Return the [x, y] coordinate for the center point of the cell that contains the specified text.  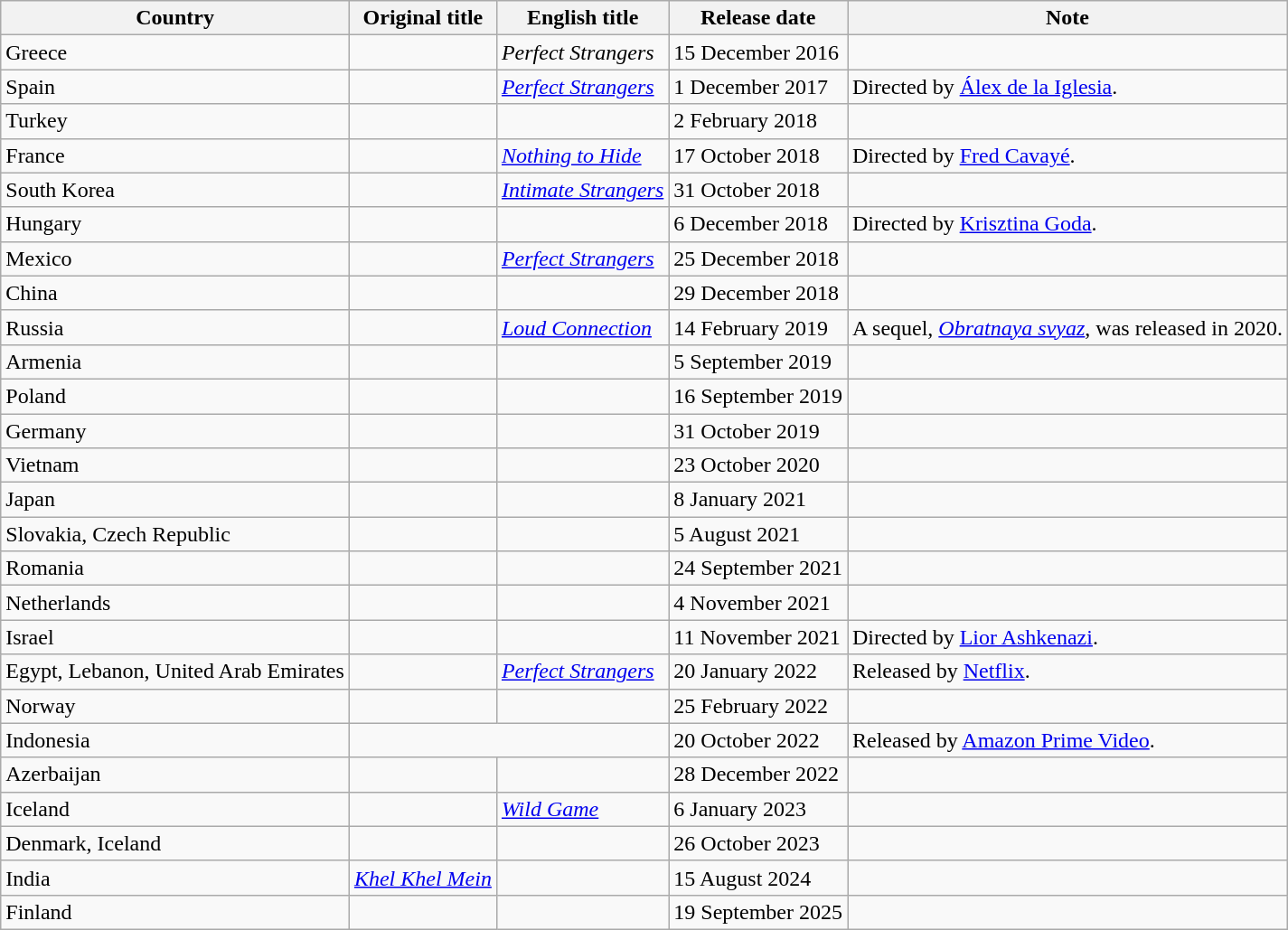
Israel [175, 637]
Germany [175, 431]
14 February 2019 [758, 327]
Directed by Álex de la Iglesia. [1068, 87]
23 October 2020 [758, 465]
Armenia [175, 362]
Turkey [175, 121]
24 September 2021 [758, 568]
Loud Connection [582, 327]
Greece [175, 52]
1 December 2017 [758, 87]
Slovakia, Czech Republic [175, 534]
11 November 2021 [758, 637]
Khel Khel Mein [423, 878]
Spain [175, 87]
Original title [423, 18]
26 October 2023 [758, 843]
15 August 2024 [758, 878]
India [175, 878]
Romania [175, 568]
Iceland [175, 809]
Mexico [175, 258]
Released by Amazon Prime Video. [1068, 740]
Japan [175, 500]
Egypt, Lebanon, United Arab Emirates [175, 672]
2 February 2018 [758, 121]
15 December 2016 [758, 52]
Vietnam [175, 465]
Country [175, 18]
Released by Netflix. [1068, 672]
Denmark, Iceland [175, 843]
Intimate Strangers [582, 190]
Nothing to Hide [582, 155]
Wild Game [582, 809]
6 December 2018 [758, 224]
Norway [175, 706]
20 October 2022 [758, 740]
Russia [175, 327]
Finland [175, 912]
France [175, 155]
31 October 2019 [758, 431]
Hungary [175, 224]
5 September 2019 [758, 362]
Directed by Krisztina Goda. [1068, 224]
25 December 2018 [758, 258]
8 January 2021 [758, 500]
Directed by Fred Cavayé. [1068, 155]
Poland [175, 396]
19 September 2025 [758, 912]
28 December 2022 [758, 775]
4 November 2021 [758, 603]
English title [582, 18]
Directed by Lior Ashkenazi. [1068, 637]
Note [1068, 18]
Indonesia [175, 740]
Release date [758, 18]
25 February 2022 [758, 706]
29 December 2018 [758, 293]
6 January 2023 [758, 809]
17 October 2018 [758, 155]
Netherlands [175, 603]
China [175, 293]
16 September 2019 [758, 396]
Azerbaijan [175, 775]
A sequel, Obratnaya svyaz, was released in 2020. [1068, 327]
5 August 2021 [758, 534]
South Korea [175, 190]
31 October 2018 [758, 190]
20 January 2022 [758, 672]
